Extract the (X, Y) coordinate from the center of the cell holding the provided text.  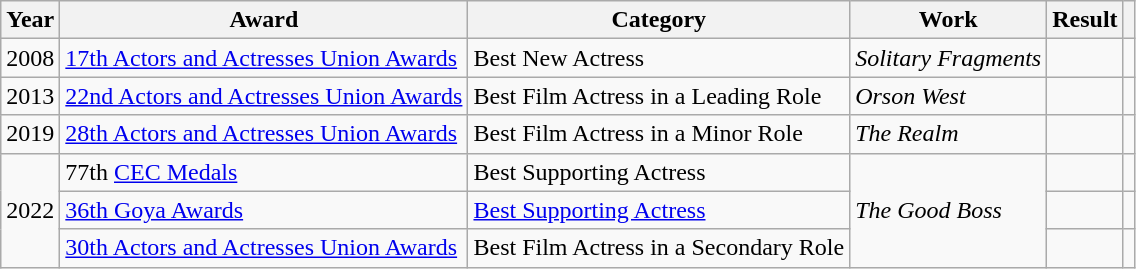
22nd Actors and Actresses Union Awards (264, 96)
Year (30, 20)
Best Film Actress in a Secondary Role (659, 248)
2008 (30, 58)
Solitary Fragments (948, 58)
77th CEC Medals (264, 172)
Category (659, 20)
Best Film Actress in a Minor Role (659, 134)
36th Goya Awards (264, 210)
2013 (30, 96)
Work (948, 20)
Result (1085, 20)
2022 (30, 210)
The Realm (948, 134)
17th Actors and Actresses Union Awards (264, 58)
Award (264, 20)
Best Film Actress in a Leading Role (659, 96)
28th Actors and Actresses Union Awards (264, 134)
The Good Boss (948, 210)
30th Actors and Actresses Union Awards (264, 248)
Best New Actress (659, 58)
Orson West (948, 96)
2019 (30, 134)
